Detect which cell encompasses the target text, then output its (x, y) center coordinate. 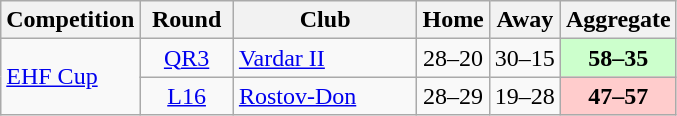
58–35 (618, 58)
Vardar II (325, 58)
Aggregate (618, 20)
19–28 (524, 96)
L16 (187, 96)
47–57 (618, 96)
EHF Cup (70, 77)
28–29 (453, 96)
30–15 (524, 58)
Club (325, 20)
Away (524, 20)
28–20 (453, 58)
Round (187, 20)
Rostov-Don (325, 96)
Competition (70, 20)
QR3 (187, 58)
Home (453, 20)
